Determine the (x, y) coordinate at the center of the cell enclosing the given text.  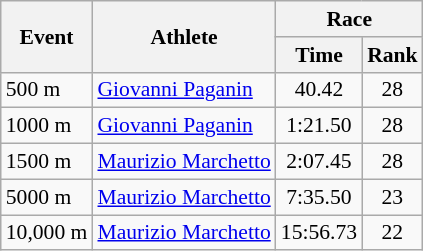
10,000 m (47, 233)
2:07.45 (319, 162)
1500 m (47, 162)
15:56.73 (319, 233)
23 (392, 197)
Athlete (184, 36)
Time (319, 55)
Rank (392, 55)
1:21.50 (319, 126)
40.42 (319, 90)
7:35.50 (319, 197)
22 (392, 233)
1000 m (47, 126)
5000 m (47, 197)
Event (47, 36)
500 m (47, 90)
Race (350, 19)
